Determine the (x, y) coordinate at the center of the cell enclosing the given text.  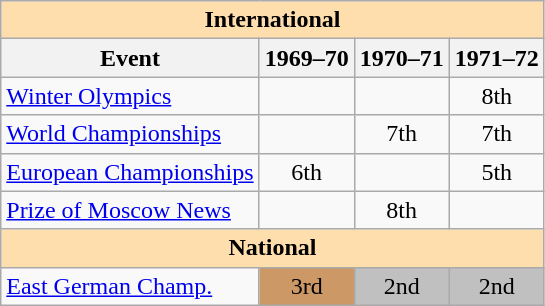
Event (130, 58)
1969–70 (306, 58)
1971–72 (496, 58)
Winter Olympics (130, 96)
National (273, 248)
5th (496, 172)
Prize of Moscow News (130, 210)
East German Champ. (130, 286)
European Championships (130, 172)
World Championships (130, 134)
3rd (306, 286)
International (273, 20)
1970–71 (402, 58)
6th (306, 172)
